Return (x, y) of the center of cell containing provided text 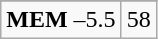
MEM –5.5 (61, 20)
58 (138, 20)
